Detect which cell encompasses the target text, then output its [X, Y] center coordinate. 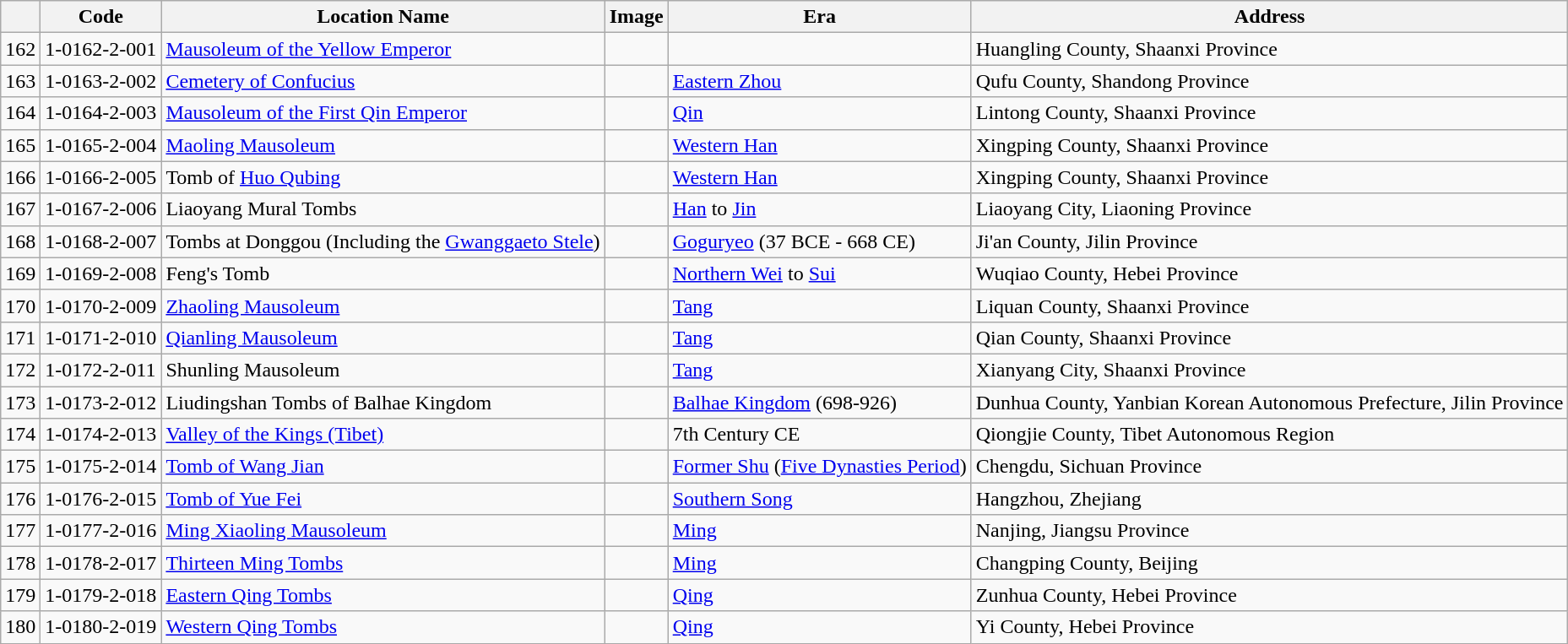
172 [20, 370]
Balhae Kingdom (698-926) [819, 403]
1-0177-2-016 [101, 531]
168 [20, 241]
Wuqiao County, Hebei Province [1270, 273]
167 [20, 209]
Shunling Mausoleum [383, 370]
Location Name [383, 17]
Era [819, 17]
Yi County, Hebei Province [1270, 627]
Changping County, Beijing [1270, 563]
1-0178-2-017 [101, 563]
180 [20, 627]
1-0166-2-005 [101, 177]
1-0165-2-004 [101, 145]
178 [20, 563]
Cemetery of Confucius [383, 81]
162 [20, 49]
171 [20, 338]
1-0174-2-013 [101, 435]
Liaoyang City, Liaoning Province [1270, 209]
Thirteen Ming Tombs [383, 563]
1-0176-2-015 [101, 499]
164 [20, 113]
7th Century CE [819, 435]
1-0167-2-006 [101, 209]
1-0180-2-019 [101, 627]
Tombs at Donggou (Including the Gwanggaeto Stele) [383, 241]
Tomb of Yue Fei [383, 499]
Western Qing Tombs [383, 627]
1-0171-2-010 [101, 338]
Ji'an County, Jilin Province [1270, 241]
Chengdu, Sichuan Province [1270, 467]
Qiongjie County, Tibet Autonomous Region [1270, 435]
1-0164-2-003 [101, 113]
176 [20, 499]
1-0169-2-008 [101, 273]
1-0170-2-009 [101, 306]
Huangling County, Shaanxi Province [1270, 49]
Tomb of Wang Jian [383, 467]
Qianling Mausoleum [383, 338]
Former Shu (Five Dynasties Period) [819, 467]
170 [20, 306]
Dunhua County, Yanbian Korean Autonomous Prefecture, Jilin Province [1270, 403]
Lintong County, Shaanxi Province [1270, 113]
Ming Xiaoling Mausoleum [383, 531]
177 [20, 531]
173 [20, 403]
165 [20, 145]
166 [20, 177]
Xianyang City, Shaanxi Province [1270, 370]
1-0172-2-011 [101, 370]
179 [20, 595]
Maoling Mausoleum [383, 145]
Southern Song [819, 499]
Qin [819, 113]
Northern Wei to Sui [819, 273]
Liaoyang Mural Tombs [383, 209]
Code [101, 17]
Hangzhou, Zhejiang [1270, 499]
Goguryeo (37 BCE - 668 CE) [819, 241]
Liudingshan Tombs of Balhae Kingdom [383, 403]
Zhaoling Mausoleum [383, 306]
1-0168-2-007 [101, 241]
Qufu County, Shandong Province [1270, 81]
174 [20, 435]
Zunhua County, Hebei Province [1270, 595]
163 [20, 81]
1-0179-2-018 [101, 595]
1-0173-2-012 [101, 403]
Eastern Zhou [819, 81]
1-0175-2-014 [101, 467]
Qian County, Shaanxi Province [1270, 338]
1-0163-2-002 [101, 81]
Tomb of Huo Qubing [383, 177]
169 [20, 273]
Image [637, 17]
Feng's Tomb [383, 273]
Eastern Qing Tombs [383, 595]
Nanjing, Jiangsu Province [1270, 531]
Mausoleum of the Yellow Emperor [383, 49]
Address [1270, 17]
175 [20, 467]
Mausoleum of the First Qin Emperor [383, 113]
Valley of the Kings (Tibet) [383, 435]
Liquan County, Shaanxi Province [1270, 306]
1-0162-2-001 [101, 49]
Han to Jin [819, 209]
